Pinpoint the cell where the given text exists, returning its [X, Y] midpoint coordinate. 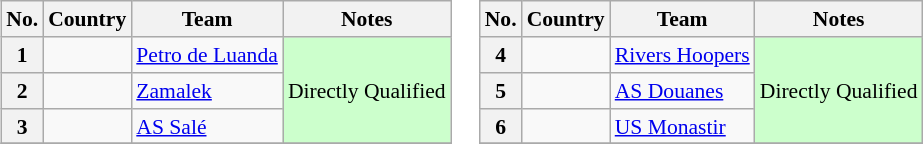
2 [22, 91]
6 [501, 126]
3 [22, 126]
AS Douanes [682, 91]
Zamalek [207, 91]
5 [501, 91]
AS Salé [207, 126]
US Monastir [682, 126]
4 [501, 55]
1 [22, 55]
Petro de Luanda [207, 55]
Rivers Hoopers [682, 55]
